Locate the cell with the specified text and output its (X, Y) center coordinate. 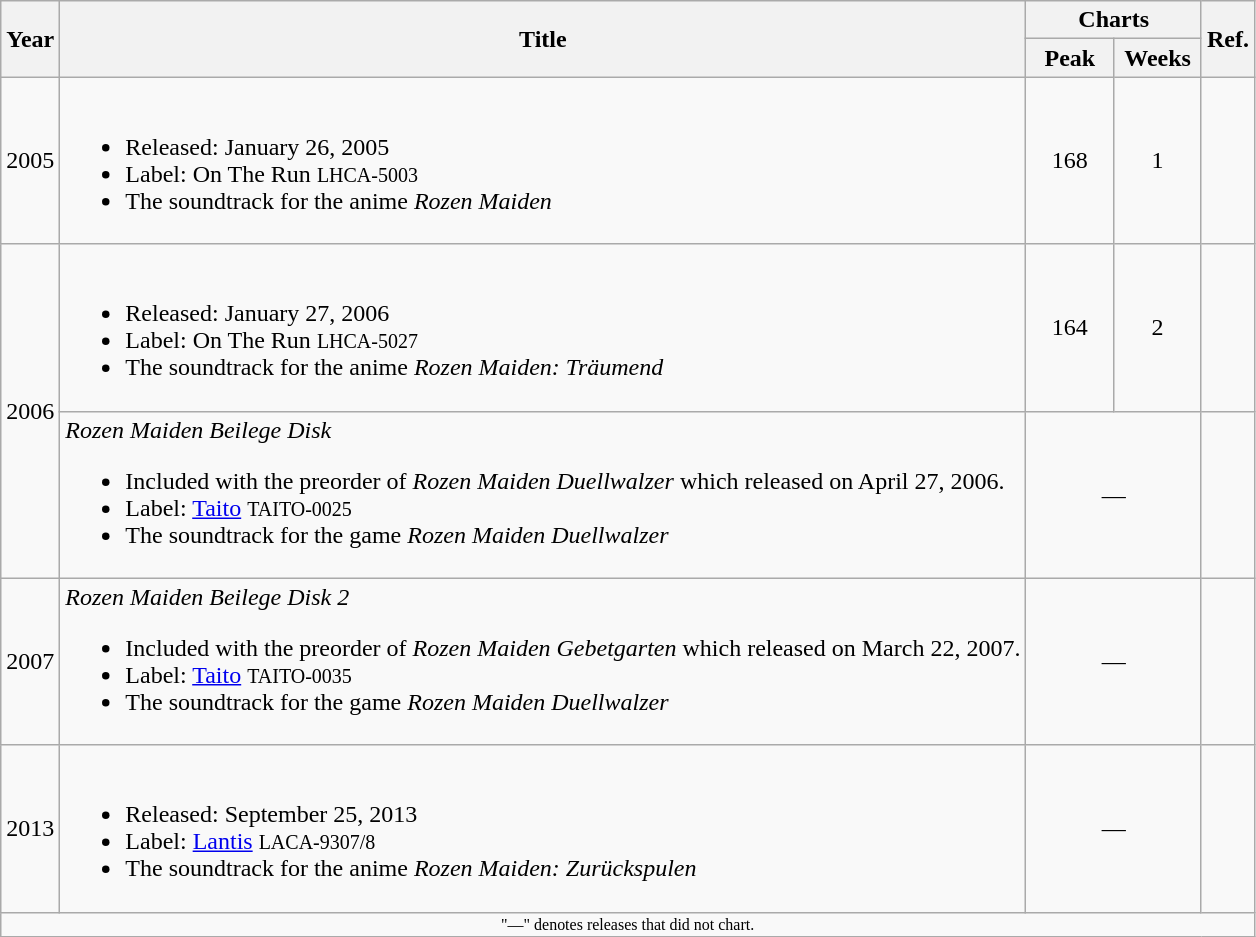
2006 (30, 411)
Weeks (1158, 58)
2013 (30, 828)
164 (1070, 328)
2 (1158, 328)
Released: January 27, 2006Label: On The Run LHCA-5027The soundtrack for the anime Rozen Maiden: Träumend (543, 328)
168 (1070, 160)
Released: January 26, 2005Label: On The Run LHCA-5003The soundtrack for the anime Rozen Maiden (543, 160)
"—" denotes releases that did not chart. (628, 924)
Title (543, 39)
Ref. (1228, 39)
Peak (1070, 58)
Released: September 25, 2013Label: Lantis LACA-9307/8The soundtrack for the anime Rozen Maiden: Zurückspulen (543, 828)
2005 (30, 160)
Charts (1114, 20)
Year (30, 39)
1 (1158, 160)
2007 (30, 662)
